Scan for the cell matching the given text and deliver its [x, y] coordinate at center. 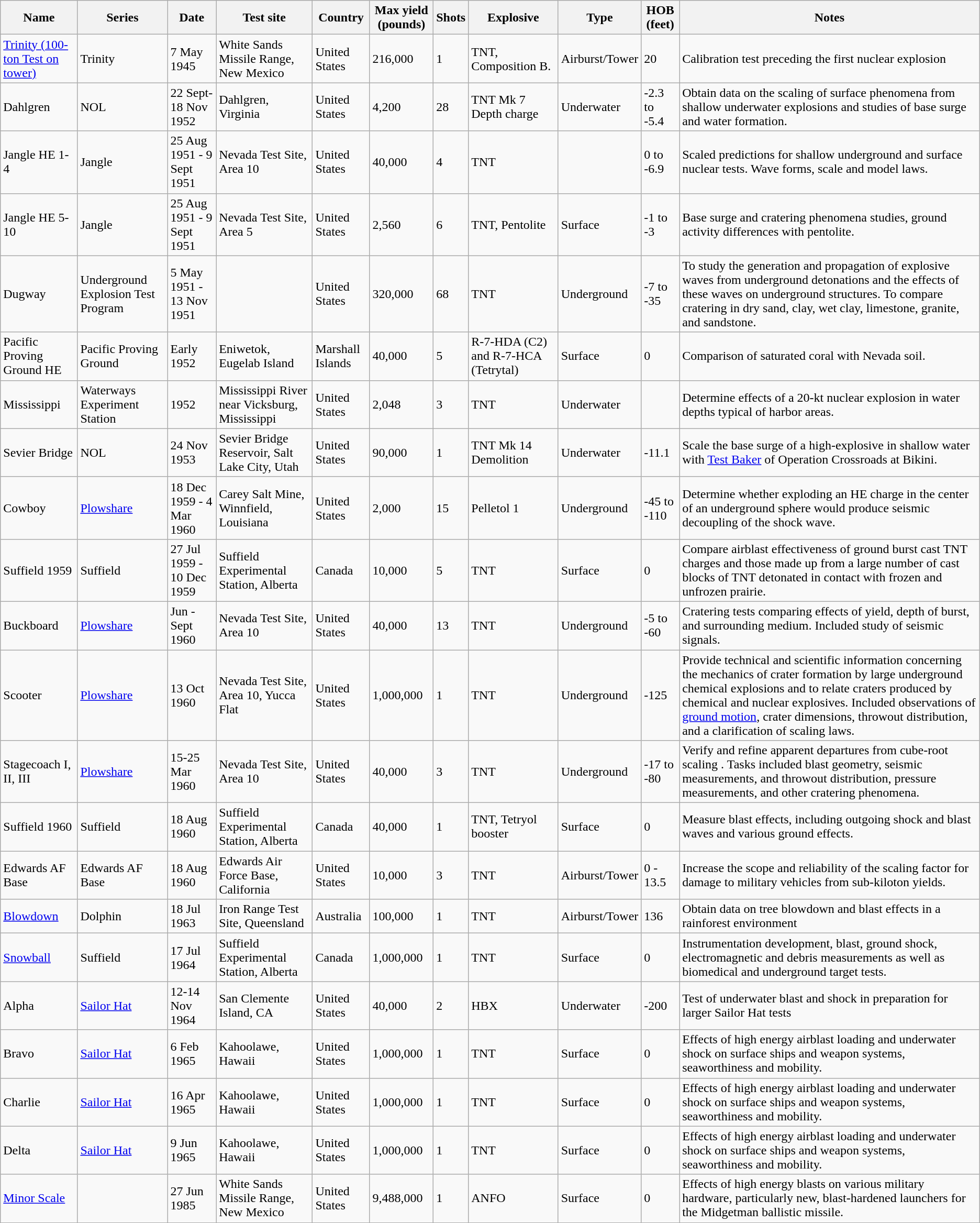
Dolphin [122, 917]
Underground Explosion Test Program [122, 294]
22 Sept-18 Nov 1952 [192, 107]
Calibration test preceding the first nuclear explosion [830, 59]
Sevier Bridge [39, 453]
Mississippi River near Vicksburg, Mississippi [264, 404]
-45 to -110 [661, 508]
Alpha [39, 1006]
TNT, Pentolite [513, 224]
Test site [264, 18]
Series [122, 18]
Jun - Sept 1960 [192, 625]
7 May 1945 [192, 59]
Scale the base surge of a high-explosive in shallow water with Test Baker of Operation Crossroads at Bikini. [830, 453]
Type [600, 18]
-7 to -35 [661, 294]
Jangle HE 1-4 [39, 162]
Max yield (pounds) [402, 18]
Trinity [122, 59]
Jangle HE 5-10 [39, 224]
68 [451, 294]
Comparison of saturated coral with Nevada soil. [830, 356]
Notes [830, 18]
-11.1 [661, 453]
4 [451, 162]
Minor Scale [39, 1198]
Name [39, 18]
Suffield 1959 [39, 570]
Mississippi [39, 404]
Instrumentation development, blast, ground shock, electromagnetic and debris measurements as well as biomedical and underground target tests. [830, 957]
Measure blast effects, including outgoing shock and blast waves and various ground effects. [830, 827]
Base surge and cratering phenomena studies, ground activity differences with pentolite. [830, 224]
-125 [661, 695]
Cratering tests comparing effects of yield, depth of burst, and surrounding medium. Included study of seismic signals. [830, 625]
27 Jul 1959 - 10 Dec 1959 [192, 570]
Snowball [39, 957]
Shots [451, 18]
Nevada Test Site, Area 10, Yucca Flat [264, 695]
Cowboy [39, 508]
15 [451, 508]
Pacific Proving Ground [122, 356]
Dugway [39, 294]
Obtain data on the scaling of surface phenomena from shallow underwater explosions and studies of base surge and water formation. [830, 107]
-2.3 to -5.4 [661, 107]
100,000 [402, 917]
24 Nov 1953 [192, 453]
-200 [661, 1006]
Test of underwater blast and shock in preparation for larger Sailor Hat tests [830, 1006]
TNT Mk 7 Depth charge [513, 107]
Edwards Air Force Base, California [264, 875]
HBX [513, 1006]
Determine whether exploding an HE charge in the center of an underground sphere would produce seismic decoupling of the shock wave. [830, 508]
Stagecoach I, II, III [39, 772]
Scooter [39, 695]
13 [451, 625]
17 Jul 1964 [192, 957]
216,000 [402, 59]
15-25 Mar 1960 [192, 772]
Delta [39, 1150]
Carey Salt Mine, Winnfield, Louisiana [264, 508]
90,000 [402, 453]
16 Apr 1965 [192, 1102]
28 [451, 107]
-1 to -3 [661, 224]
0 to -6.9 [661, 162]
Pacific Proving Ground HE [39, 356]
5 May 1951 - 13 Nov 1951 [192, 294]
Date [192, 18]
2 [451, 1006]
6 Feb 1965 [192, 1054]
9,488,000 [402, 1198]
Trinity (100-ton Test on tower) [39, 59]
Blowdown [39, 917]
18 Dec 1959 - 4 Mar 1960 [192, 508]
Waterways Experiment Station [122, 404]
Marshall Islands [341, 356]
TNT Mk 14 Demolition [513, 453]
R-7-HDA (C2) and R-7-HCA (Tetrytal) [513, 356]
Increase the scope and reliability of the scaling factor for damage to military vehicles from sub-kiloton yields. [830, 875]
Australia [341, 917]
1952 [192, 404]
Pelletol 1 [513, 508]
-5 to -60 [661, 625]
Scaled predictions for shallow underground and surface nuclear tests. Wave forms, scale and model laws. [830, 162]
HOB (feet) [661, 18]
Obtain data on tree blowdown and blast effects in a rainforest environment [830, 917]
27 Jun 1985 [192, 1198]
Eniwetok, Eugelab Island [264, 356]
4,200 [402, 107]
2,000 [402, 508]
Effects of high energy blasts on various military hardware, particularly new, blast-hardened launchers for the Midgetman ballistic missile. [830, 1198]
Sevier Bridge Reservoir, Salt Lake City, Utah [264, 453]
Buckboard [39, 625]
Dahlgren [39, 107]
Determine effects of a 20-kt nuclear explosion in water depths typical of harbor areas. [830, 404]
Country [341, 18]
-17 to -80 [661, 772]
18 Jul 1963 [192, 917]
Dahlgren, Virginia [264, 107]
9 Jun 1965 [192, 1150]
6 [451, 224]
San Clemente Island, CA [264, 1006]
20 [661, 59]
2,048 [402, 404]
TNT, Composition B. [513, 59]
136 [661, 917]
Iron Range Test Site, Queensland [264, 917]
12-14 Nov 1964 [192, 1006]
Explosive [513, 18]
Suffield 1960 [39, 827]
Charlie [39, 1102]
Early 1952 [192, 356]
Bravo [39, 1054]
Nevada Test Site, Area 5 [264, 224]
TNT, Tetryol booster [513, 827]
ANFO [513, 1198]
2,560 [402, 224]
13 Oct 1960 [192, 695]
0 - 13.5 [661, 875]
320,000 [402, 294]
